From the cell containing the given text, extract its center point as (x, y) coordinate. 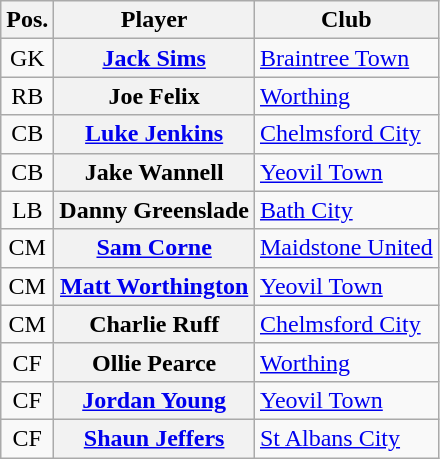
Charlie Ruff (154, 324)
GK (28, 58)
LB (28, 210)
Jordan Young (154, 400)
Club (346, 20)
Pos. (28, 20)
St Albans City (346, 438)
RB (28, 96)
Luke Jenkins (154, 134)
Danny Greenslade (154, 210)
Shaun Jeffers (154, 438)
Ollie Pearce (154, 362)
Sam Corne (154, 248)
Joe Felix (154, 96)
Jake Wannell (154, 172)
Jack Sims (154, 58)
Bath City (346, 210)
Braintree Town (346, 58)
Matt Worthington (154, 286)
Maidstone United (346, 248)
Player (154, 20)
